Identify which cell holds the provided text, then report its (X, Y) central coordinate. 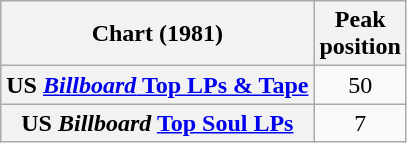
Chart (1981) (158, 34)
US Billboard Top LPs & Tape (158, 85)
7 (360, 123)
50 (360, 85)
Peakposition (360, 34)
US Billboard Top Soul LPs (158, 123)
